From the cell containing the given text, extract its center point as (x, y) coordinate. 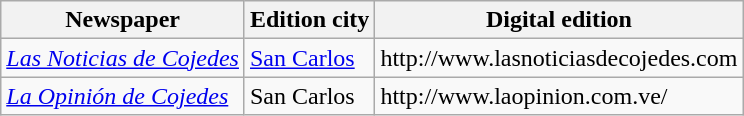
Edition city (309, 20)
Newspaper (123, 20)
http://www.laopinion.com.ve/ (559, 96)
http://www.lasnoticiasdecojedes.com (559, 58)
Las Noticias de Cojedes (123, 58)
La Opinión de Cojedes (123, 96)
Digital edition (559, 20)
